Determine the (x, y) coordinate at the center of the cell enclosing the given text.  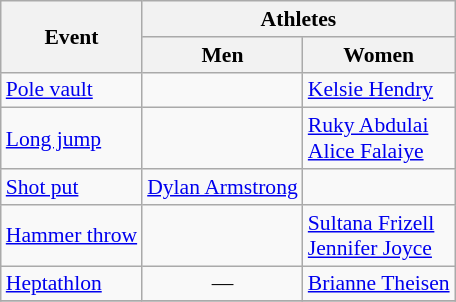
Ruky AbdulaiAlice Falaiye (379, 138)
Heptathlon (72, 284)
Men (222, 55)
Shot put (72, 187)
Dylan Armstrong (222, 187)
— (222, 284)
Event (72, 36)
Kelsie Hendry (379, 90)
Women (379, 55)
Athletes (298, 19)
Brianne Theisen (379, 284)
Long jump (72, 138)
Hammer throw (72, 236)
Sultana FrizellJennifer Joyce (379, 236)
Pole vault (72, 90)
